Scan for the cell matching the given text and deliver its [X, Y] coordinate at center. 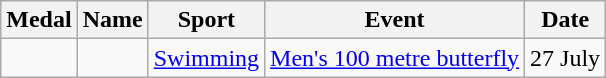
Sport [206, 20]
Event [395, 20]
Medal [39, 20]
27 July [566, 58]
Name [112, 20]
Men's 100 metre butterfly [395, 58]
Swimming [206, 58]
Date [566, 20]
